Identify which cell holds the provided text, then report its [X, Y] central coordinate. 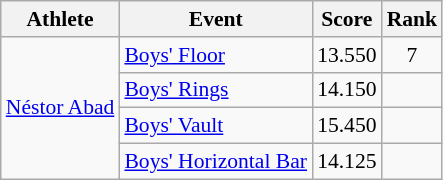
Boys' Rings [216, 90]
Score [346, 19]
Rank [412, 19]
7 [412, 55]
13.550 [346, 55]
Boys' Horizontal Bar [216, 162]
Boys' Floor [216, 55]
Event [216, 19]
Athlete [60, 19]
14.150 [346, 90]
15.450 [346, 126]
14.125 [346, 162]
Boys' Vault [216, 126]
Néstor Abad [60, 108]
